Determine the [x, y] coordinate at the center of the cell enclosing the given text.  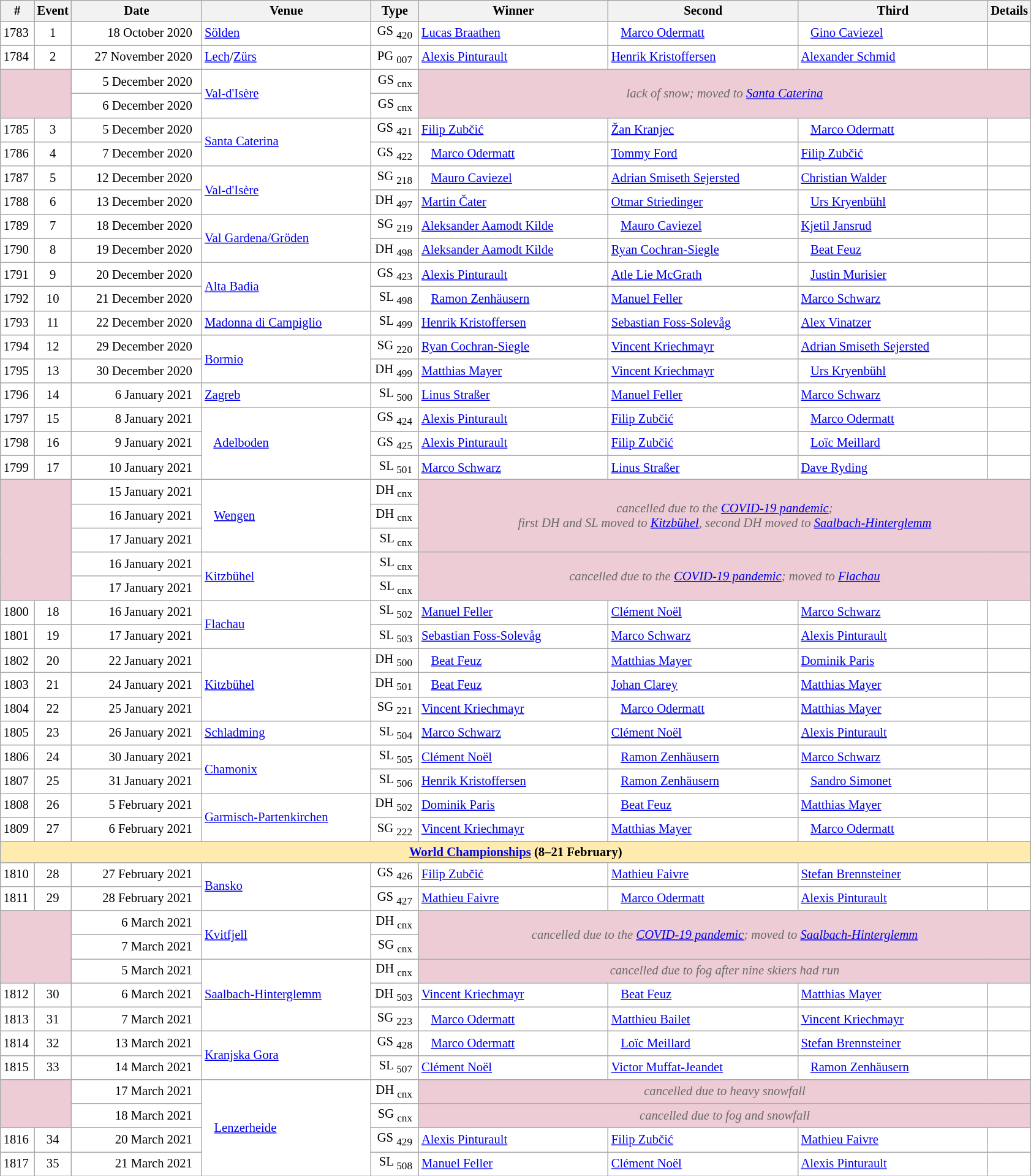
Third [893, 10]
6 February 2021 [137, 830]
31 [53, 1019]
GS 421 [395, 130]
31 January 2021 [137, 781]
GS 424 [395, 419]
1788 [17, 202]
1796 [17, 395]
1805 [17, 733]
1786 [17, 153]
DH 500 [395, 661]
9 [53, 275]
1810 [17, 874]
SL 501 [395, 467]
SG 222 [395, 830]
Wengen [287, 515]
28 [53, 874]
Second [703, 10]
SL 506 [395, 781]
27 November 2020 [137, 58]
Flachau [287, 624]
cancelled due to the COVID-19 pandemic; moved to Flachau [725, 576]
1795 [17, 371]
1784 [17, 58]
1792 [17, 298]
1802 [17, 661]
Date [137, 10]
Otmar Striedinger [703, 202]
24 January 2021 [137, 684]
Winner [513, 10]
18 [53, 612]
DH 502 [395, 805]
21 [53, 684]
12 December 2020 [137, 178]
22 January 2021 [137, 661]
1815 [17, 1068]
Lucas Braathen [513, 33]
1806 [17, 757]
1798 [17, 444]
6 December 2020 [137, 105]
25 [53, 781]
28 February 2021 [137, 898]
GS 422 [395, 153]
3 [53, 130]
SG 220 [395, 347]
1807 [17, 781]
Bansko [287, 886]
1785 [17, 130]
4 [53, 153]
# [17, 10]
13 December 2020 [137, 202]
1803 [17, 684]
World Championships (8–21 February) [516, 852]
1800 [17, 612]
1804 [17, 708]
Martin Čater [513, 202]
DH 498 [395, 250]
Val Gardena/Gröden [287, 238]
Kjetil Jansrud [893, 226]
Gino Caviezel [893, 33]
Event [53, 10]
Chamonix [287, 770]
19 [53, 636]
Type [395, 10]
Kranjska Gora [287, 1055]
21 December 2020 [137, 298]
GS 429 [395, 1140]
19 December 2020 [137, 250]
30 January 2021 [137, 757]
1816 [17, 1140]
34 [53, 1140]
Santa Caterina [287, 142]
cancelled due to fog and snowfall [725, 1115]
GS 426 [395, 874]
18 October 2020 [137, 33]
Victor Muffat-Jeandet [703, 1068]
10 January 2021 [137, 467]
Dave Ryding [893, 467]
SG 219 [395, 226]
7 [53, 226]
Sölden [287, 33]
Zagreb [287, 395]
1813 [17, 1019]
Kvitfjell [287, 935]
cancelled due to fog after nine skiers had run [725, 971]
7 December 2020 [137, 153]
GS 427 [395, 898]
Bormio [287, 359]
5 February 2021 [137, 805]
Saalbach-Hinterglemm [287, 995]
cancelled due to the COVID-19 pandemic; moved to Saalbach-Hinterglemm [725, 935]
15 January 2021 [137, 491]
1 [53, 33]
Alex Vinatzer [893, 322]
Adelboden [287, 443]
8 [53, 250]
18 March 2021 [137, 1115]
6 January 2021 [137, 395]
16 [53, 444]
15 [53, 419]
14 [53, 395]
1814 [17, 1043]
Sandro Simonet [893, 781]
Atle Lie McGrath [703, 275]
22 [53, 708]
Lech/Zürs [287, 58]
Lenzerheide [287, 1128]
SL 502 [395, 612]
Justin Murisier [893, 275]
Garmisch-Partenkirchen [287, 818]
SG 221 [395, 708]
24 [53, 757]
20 [53, 661]
2 [53, 58]
GS 420 [395, 33]
32 [53, 1043]
1787 [17, 178]
Christian Walder [893, 178]
SL 504 [395, 733]
DH 497 [395, 202]
1817 [17, 1163]
8 January 2021 [137, 419]
Venue [287, 10]
GS 423 [395, 275]
Matthieu Bailet [703, 1019]
29 December 2020 [137, 347]
GS 428 [395, 1043]
Alexander Schmid [893, 58]
SG 223 [395, 1019]
DH 501 [395, 684]
1799 [17, 467]
SL 503 [395, 636]
SL 498 [395, 298]
20 March 2021 [137, 1140]
SL 500 [395, 395]
1789 [17, 226]
1811 [17, 898]
13 March 2021 [137, 1043]
SG 218 [395, 178]
1797 [17, 419]
5 March 2021 [137, 971]
PG 007 [395, 58]
SL 508 [395, 1163]
14 March 2021 [137, 1068]
11 [53, 322]
cancelled due to the COVID-19 pandemic;first DH and SL moved to Kitzbühel, second DH moved to Saalbach-Hinterglemm [725, 515]
27 February 2021 [137, 874]
35 [53, 1163]
Schladming [287, 733]
1783 [17, 33]
17 March 2021 [137, 1091]
1812 [17, 995]
26 January 2021 [137, 733]
1793 [17, 322]
33 [53, 1068]
5 [53, 178]
10 [53, 298]
21 March 2021 [137, 1163]
6 [53, 202]
22 December 2020 [137, 322]
25 January 2021 [137, 708]
17 [53, 467]
Žan Kranjec [703, 130]
SL 505 [395, 757]
1790 [17, 250]
GS 425 [395, 444]
Johan Clarey [703, 684]
18 December 2020 [137, 226]
30 December 2020 [137, 371]
23 [53, 733]
1794 [17, 347]
lack of snow; moved to Santa Caterina [725, 93]
1791 [17, 275]
cancelled due to heavy snowfall [725, 1091]
Alta Badia [287, 287]
29 [53, 898]
SL 507 [395, 1068]
13 [53, 371]
9 January 2021 [137, 444]
12 [53, 347]
DH 503 [395, 995]
Madonna di Campiglio [287, 322]
SL 499 [395, 322]
20 December 2020 [137, 275]
1808 [17, 805]
26 [53, 805]
DH 499 [395, 371]
1809 [17, 830]
1801 [17, 636]
Tommy Ford [703, 153]
27 [53, 830]
30 [53, 995]
Details [1010, 10]
